Scan for the cell matching the given text and deliver its [x, y] coordinate at center. 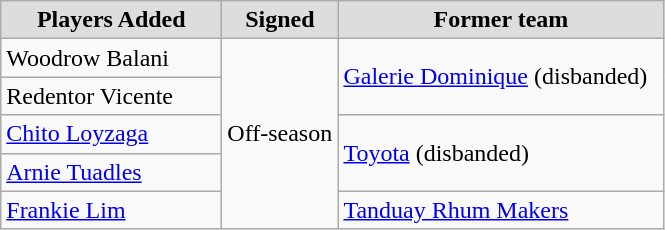
Woodrow Balani [112, 58]
Off-season [280, 134]
Chito Loyzaga [112, 134]
Former team [501, 20]
Galerie Dominique (disbanded) [501, 77]
Toyota (disbanded) [501, 153]
Signed [280, 20]
Tanduay Rhum Makers [501, 210]
Players Added [112, 20]
Redentor Vicente [112, 96]
Frankie Lim [112, 210]
Arnie Tuadles [112, 172]
